From the cell containing the given text, extract its center point as [X, Y] coordinate. 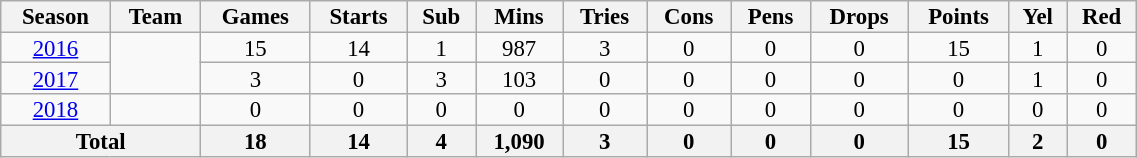
1,090 [520, 140]
Cons [688, 16]
Season [56, 16]
Total [101, 140]
2018 [56, 110]
2 [1038, 140]
Red [1101, 16]
Games [256, 16]
Starts [358, 16]
Team [155, 16]
2017 [56, 78]
Sub [441, 16]
18 [256, 140]
Drops [859, 16]
103 [520, 78]
987 [520, 48]
4 [441, 140]
2016 [56, 48]
Mins [520, 16]
Points [958, 16]
Pens [770, 16]
Tries [605, 16]
Yel [1038, 16]
